Locate the cell with the specified text and output its (X, Y) center coordinate. 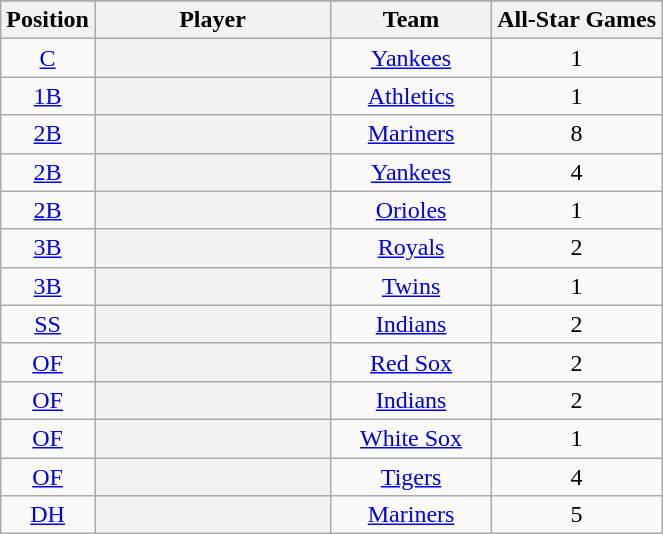
Royals (412, 248)
Team (412, 20)
White Sox (412, 438)
DH (48, 515)
Twins (412, 286)
Tigers (412, 477)
1B (48, 96)
Red Sox (412, 362)
5 (577, 515)
Athletics (412, 96)
Player (212, 20)
C (48, 58)
SS (48, 324)
Orioles (412, 210)
All-Star Games (577, 20)
Position (48, 20)
8 (577, 134)
